Locate the cell with the specified text and output its [x, y] center coordinate. 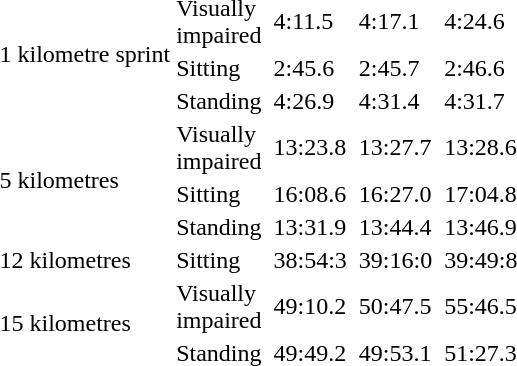
50:47.5 [395, 306]
2:45.7 [395, 68]
4:31.4 [395, 101]
13:44.4 [395, 227]
39:16:0 [395, 260]
13:31.9 [310, 227]
49:10.2 [310, 306]
13:27.7 [395, 148]
16:27.0 [395, 194]
4:26.9 [310, 101]
13:23.8 [310, 148]
38:54:3 [310, 260]
2:45.6 [310, 68]
16:08.6 [310, 194]
